From the cell containing the given text, extract its center point as [x, y] coordinate. 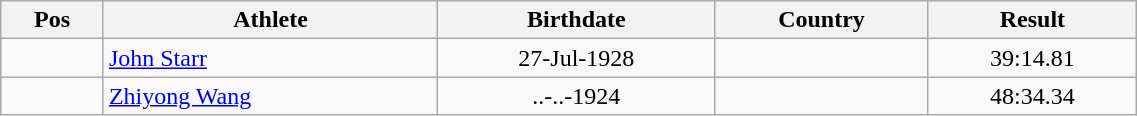
48:34.34 [1032, 96]
Zhiyong Wang [270, 96]
Country [822, 20]
John Starr [270, 58]
Athlete [270, 20]
27-Jul-1928 [576, 58]
39:14.81 [1032, 58]
Birthdate [576, 20]
Pos [52, 20]
Result [1032, 20]
..-..-1924 [576, 96]
